Capture the cell that displays the provided text and extract its [x, y] central coordinate. 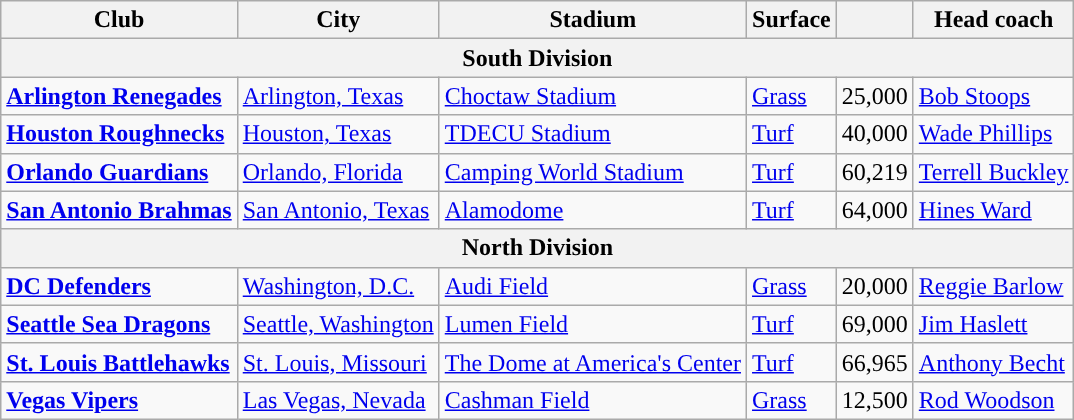
Club [119, 20]
South Division [538, 58]
Seattle Sea Dragons [119, 324]
San Antonio Brahmas [119, 210]
Seattle, Washington [338, 324]
Arlington, Texas [338, 96]
City [338, 20]
Hines Ward [994, 210]
Washington, D.C. [338, 286]
60,219 [874, 172]
Houston, Texas [338, 134]
66,965 [874, 362]
San Antonio, Texas [338, 210]
64,000 [874, 210]
Terrell Buckley [994, 172]
Lumen Field [592, 324]
Bob Stoops [994, 96]
Cashman Field [592, 400]
North Division [538, 248]
Las Vegas, Nevada [338, 400]
Vegas Vipers [119, 400]
St. Louis Battlehawks [119, 362]
Jim Haslett [994, 324]
St. Louis, Missouri [338, 362]
Arlington Renegades [119, 96]
Choctaw Stadium [592, 96]
20,000 [874, 286]
Anthony Becht [994, 362]
12,500 [874, 400]
69,000 [874, 324]
Wade Phillips [994, 134]
25,000 [874, 96]
The Dome at America's Center [592, 362]
Audi Field [592, 286]
Reggie Barlow [994, 286]
Orlando Guardians [119, 172]
TDECU Stadium [592, 134]
40,000 [874, 134]
DC Defenders [119, 286]
Camping World Stadium [592, 172]
Stadium [592, 20]
Houston Roughnecks [119, 134]
Orlando, Florida [338, 172]
Alamodome [592, 210]
Head coach [994, 20]
Rod Woodson [994, 400]
Surface [792, 20]
